Output the (x, y) coordinate of the center of the cell containing the given text.  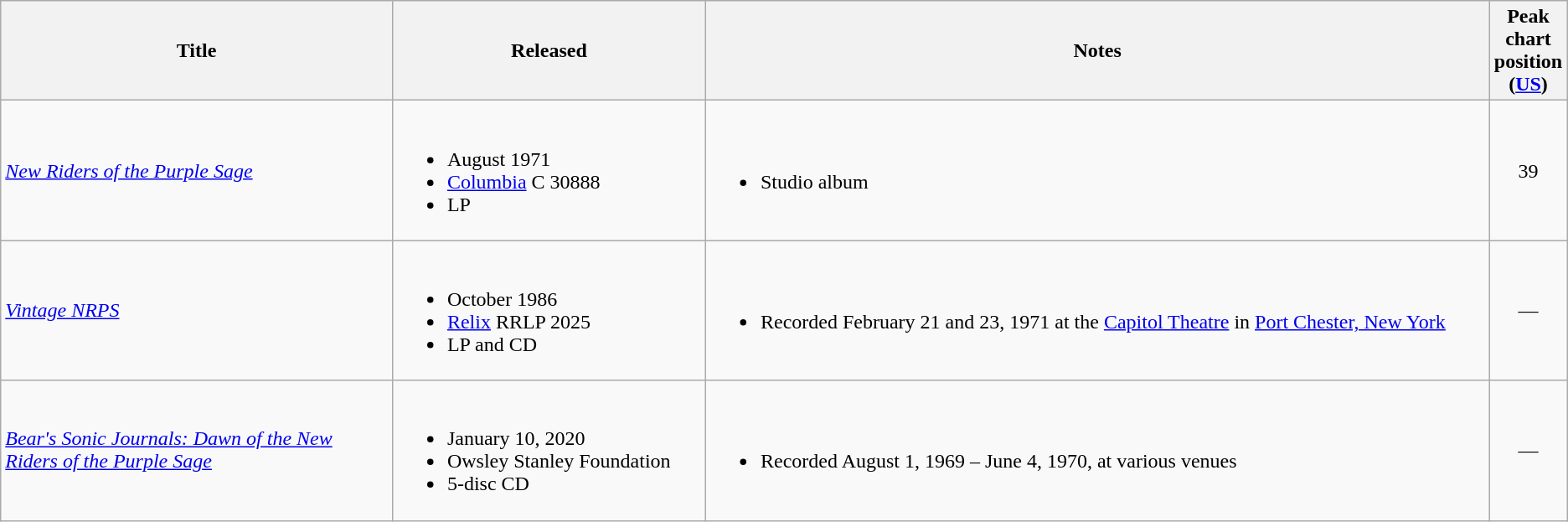
Released (549, 50)
Studio album (1097, 171)
39 (1529, 171)
January 10, 2020Owsley Stanley Foundation5-disc CD (549, 451)
Recorded August 1, 1969 – June 4, 1970, at various venues (1097, 451)
August 1971Columbia C 30888LP (549, 171)
Notes (1097, 50)
Vintage NRPS (197, 310)
October 1986Relix RRLP 2025LP and CD (549, 310)
Peak chart position (US) (1529, 50)
Recorded February 21 and 23, 1971 at the Capitol Theatre in Port Chester, New York (1097, 310)
Title (197, 50)
Bear's Sonic Journals: Dawn of the New Riders of the Purple Sage (197, 451)
New Riders of the Purple Sage (197, 171)
